Provide the [x, y] coordinate of the cell's center where the given text is located.  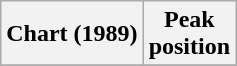
Peak position [189, 34]
Chart (1989) [72, 34]
